For the text-containing cell, return its midpoint in [X, Y] coordinate format. 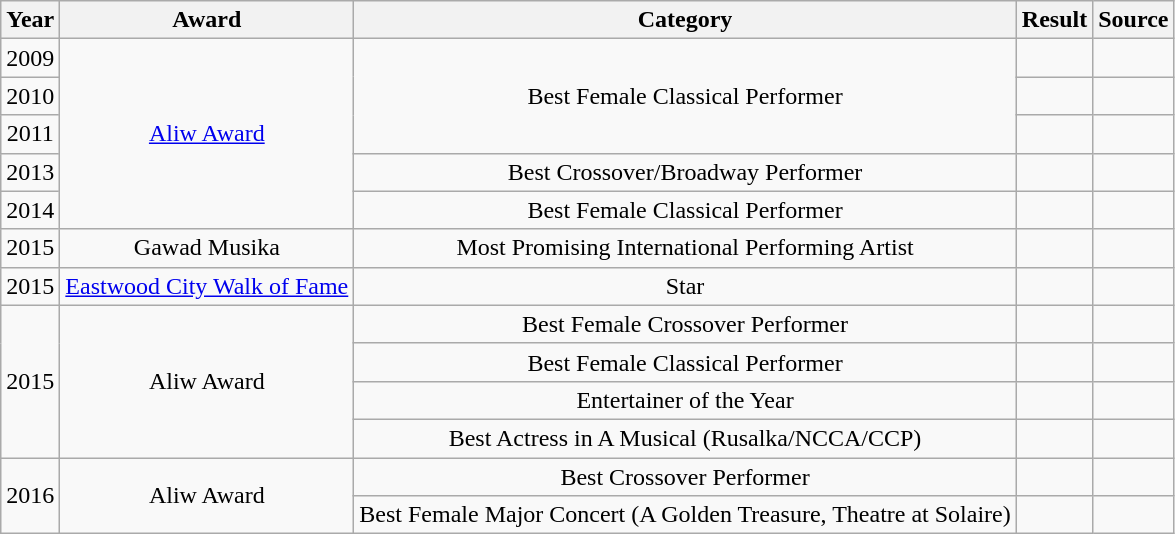
Star [685, 286]
Eastwood City Walk of Fame [207, 286]
2014 [30, 210]
2009 [30, 58]
Most Promising International Performing Artist [685, 248]
Best Actress in A Musical (Rusalka/NCCA/CCP) [685, 438]
Category [685, 20]
Entertainer of the Year [685, 400]
2010 [30, 96]
2016 [30, 496]
Best Crossover Performer [685, 477]
2013 [30, 172]
Source [1134, 20]
Gawad Musika [207, 248]
Result [1054, 20]
Award [207, 20]
Year [30, 20]
Best Female Major Concert (A Golden Treasure, Theatre at Solaire) [685, 515]
2011 [30, 134]
Best Female Crossover Performer [685, 324]
Best Crossover/Broadway Performer [685, 172]
